Return [X, Y] of the center of cell containing provided text 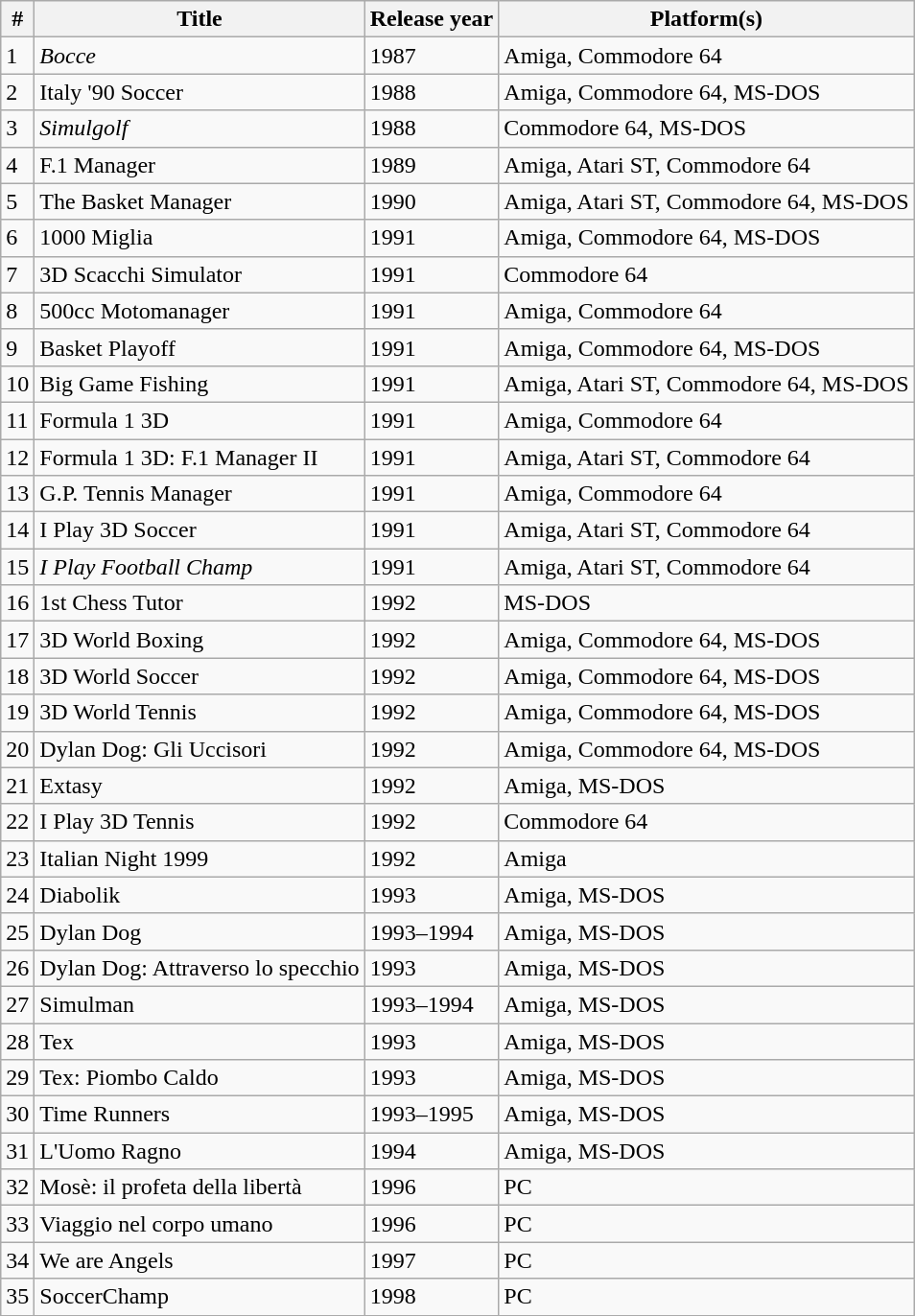
4 [17, 165]
1987 [432, 56]
2 [17, 92]
We are Angels [199, 1260]
8 [17, 311]
Simulman [199, 1004]
22 [17, 822]
Commodore 64, MS-DOS [706, 129]
5 [17, 201]
3 [17, 129]
3D World Boxing [199, 640]
The Basket Manager [199, 201]
1st Chess Tutor [199, 603]
Dylan Dog [199, 931]
10 [17, 384]
Dylan Dog: Gli Uccisori [199, 749]
G.P. Tennis Manager [199, 494]
Simulgolf [199, 129]
26 [17, 968]
9 [17, 347]
Mosè: il profeta della libertà [199, 1187]
3D World Tennis [199, 713]
21 [17, 786]
MS-DOS [706, 603]
14 [17, 530]
30 [17, 1115]
24 [17, 895]
20 [17, 749]
19 [17, 713]
32 [17, 1187]
Formula 1 3D [199, 420]
28 [17, 1041]
Tex [199, 1041]
Platform(s) [706, 19]
Extasy [199, 786]
13 [17, 494]
I Play 3D Tennis [199, 822]
27 [17, 1004]
6 [17, 238]
Big Game Fishing [199, 384]
1989 [432, 165]
35 [17, 1297]
Viaggio nel corpo umano [199, 1224]
1000 Miglia [199, 238]
Tex: Piombo Caldo [199, 1078]
L'Uomo Ragno [199, 1151]
18 [17, 676]
1993–1995 [432, 1115]
1990 [432, 201]
33 [17, 1224]
# [17, 19]
Release year [432, 19]
17 [17, 640]
3D Scacchi Simulator [199, 274]
Basket Playoff [199, 347]
Dylan Dog: Attraverso lo specchio [199, 968]
I Play Football Champ [199, 567]
F.1 Manager [199, 165]
Italian Night 1999 [199, 858]
34 [17, 1260]
Bocce [199, 56]
25 [17, 931]
31 [17, 1151]
15 [17, 567]
29 [17, 1078]
1997 [432, 1260]
1994 [432, 1151]
I Play 3D Soccer [199, 530]
Diabolik [199, 895]
Time Runners [199, 1115]
12 [17, 458]
1998 [432, 1297]
500cc Motomanager [199, 311]
3D World Soccer [199, 676]
16 [17, 603]
1 [17, 56]
Italy '90 Soccer [199, 92]
Formula 1 3D: F.1 Manager II [199, 458]
7 [17, 274]
23 [17, 858]
SoccerChamp [199, 1297]
Amiga [706, 858]
11 [17, 420]
Title [199, 19]
